For the text-containing cell, return its midpoint in [x, y] coordinate format. 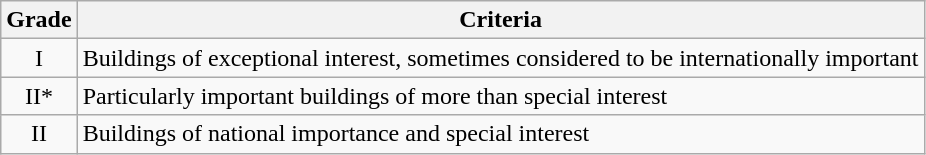
Buildings of exceptional interest, sometimes considered to be internationally important [500, 58]
II* [39, 96]
I [39, 58]
Grade [39, 20]
Buildings of national importance and special interest [500, 134]
II [39, 134]
Particularly important buildings of more than special interest [500, 96]
Criteria [500, 20]
